Return (x, y) of the center of cell containing provided text 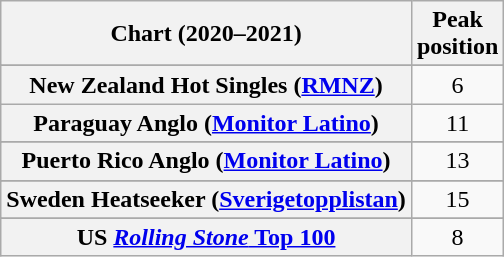
US Rolling Stone Top 100 (206, 237)
6 (457, 85)
Chart (2020–2021) (206, 34)
Puerto Rico Anglo (Monitor Latino) (206, 161)
11 (457, 123)
15 (457, 199)
Paraguay Anglo (Monitor Latino) (206, 123)
13 (457, 161)
Peakposition (457, 34)
New Zealand Hot Singles (RMNZ) (206, 85)
8 (457, 237)
Sweden Heatseeker (Sverigetopplistan) (206, 199)
